Identify which cell holds the provided text, then report its (X, Y) central coordinate. 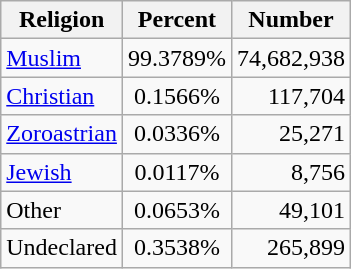
117,704 (290, 96)
0.0336% (176, 134)
Christian (62, 96)
0.0117% (176, 172)
0.1566% (176, 96)
Other (62, 210)
Religion (62, 20)
0.0653% (176, 210)
Number (290, 20)
99.3789% (176, 58)
Undeclared (62, 248)
0.3538% (176, 248)
74,682,938 (290, 58)
Zoroastrian (62, 134)
Percent (176, 20)
Muslim (62, 58)
265,899 (290, 248)
25,271 (290, 134)
49,101 (290, 210)
8,756 (290, 172)
Jewish (62, 172)
